Locate the cell with the specified text and output its [x, y] center coordinate. 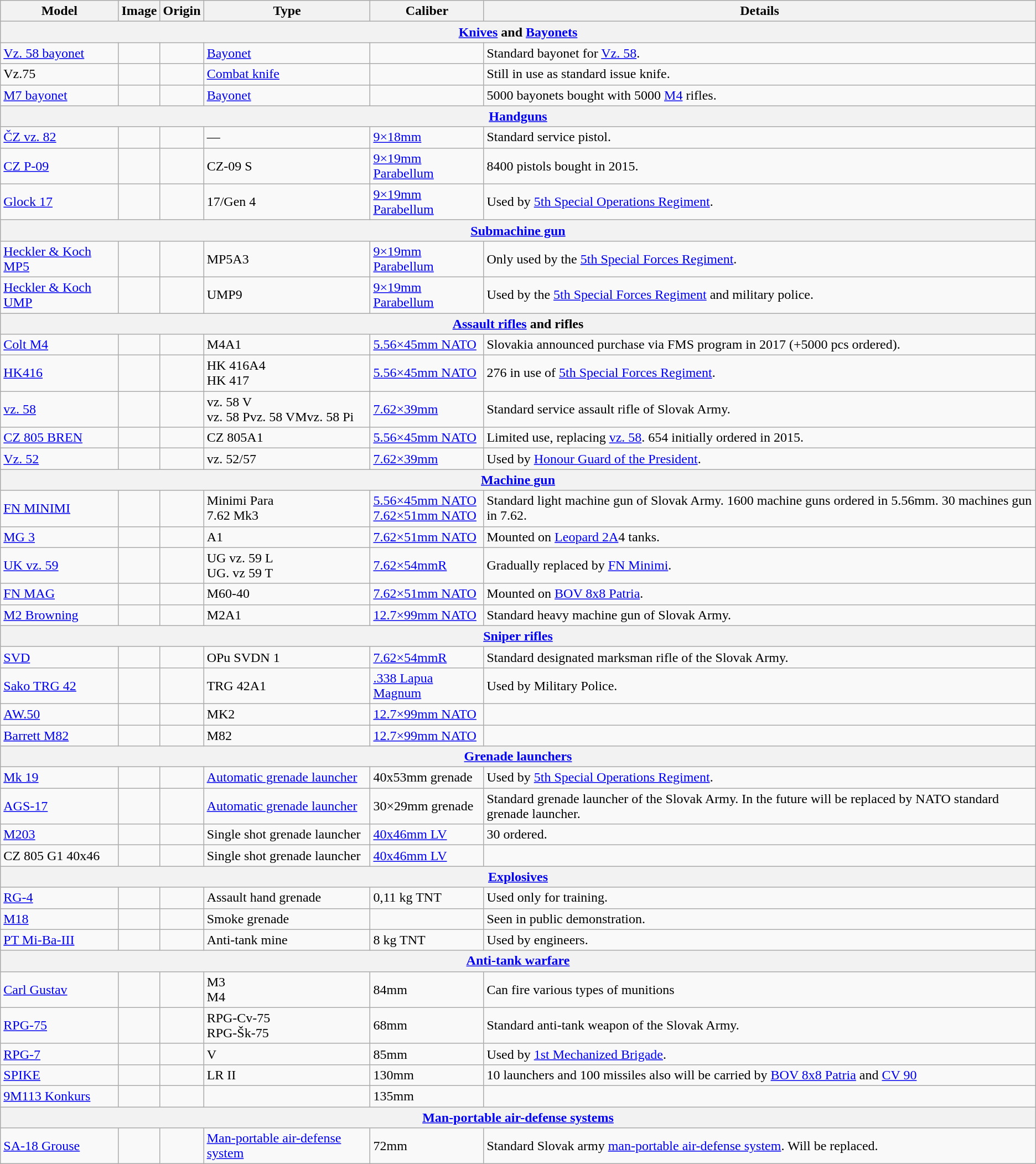
Vz. 58 bayonet [60, 53]
Standard service assault rifle of Slovak Army. [759, 410]
17/Gen 4 [287, 201]
Handguns [518, 116]
5.56×45mm NATO7.62×51mm NATO [427, 508]
Details [759, 11]
AW.50 [60, 714]
SA-18 Grouse [60, 1146]
Grenade launchers [518, 757]
CZ 805A1 [287, 438]
OPu SVDN 1 [287, 657]
Standard service pistol. [759, 137]
130mm [427, 1075]
M203 [60, 835]
M7 bayonet [60, 95]
Standard heavy machine gun of Slovak Army. [759, 615]
.338 Lapua Magnum [427, 685]
Mounted on BOV 8x8 Patria. [759, 594]
40x53mm grenade [427, 778]
9M113 Konkurs [60, 1096]
Used by 1st Mechanized Brigade. [759, 1054]
M60-40 [287, 594]
RPG-7 [60, 1054]
M82 [287, 736]
8400 pistols bought in 2015. [759, 166]
UG vz. 59 LUG. vz 59 T [287, 566]
Image [139, 11]
MP5A3 [287, 259]
10 launchers and 100 missiles also will be carried by BOV 8x8 Patria and CV 90 [759, 1075]
Anti-tank mine [287, 940]
HK416 [60, 373]
Machine gun [518, 480]
— [287, 137]
Anti-tank warfare [518, 961]
68mm [427, 1025]
Standard Slovak army man-portable air-defense system. Will be replaced. [759, 1146]
Used by the 5th Special Forces Regiment and military police. [759, 294]
Heckler & Koch UMP [60, 294]
vz. 58 Vvz. 58 Pvz. 58 VMvz. 58 Pi [287, 410]
V [287, 1054]
M4A1 [287, 345]
CZ P-09 [60, 166]
Man-portable air-defense system [287, 1146]
Glock 17 [60, 201]
Origin [182, 11]
CZ 805 BREN [60, 438]
Heckler & Koch MP5 [60, 259]
AGS-17 [60, 806]
UMP9 [287, 294]
CZ 805 G1 40x46 [60, 856]
ČZ vz. 82 [60, 137]
Used by engineers. [759, 940]
Sako TRG 42 [60, 685]
85mm [427, 1054]
Used by Military Police. [759, 685]
FN MAG [60, 594]
Standard light machine gun of Slovak Army. 1600 machine guns ordered in 5.56mm. 30 machines gun in 7.62. [759, 508]
M18 [60, 919]
Used only for training. [759, 898]
M3M4 [287, 990]
Man-portable air-defense systems [518, 1118]
Assault rifles and rifles [518, 324]
Only used by the 5th Special Forces Regiment. [759, 259]
Standard grenade launcher of the Slovak Army. In the future will be replaced by NATO standard grenade launcher. [759, 806]
5000 bayonets bought with 5000 M4 rifles. [759, 95]
Explosives [518, 877]
Combat knife [287, 74]
Can fire various types of munitions [759, 990]
Used by Honour Guard of the President. [759, 459]
8 kg TNT [427, 940]
Mounted on Leopard 2A4 tanks. [759, 537]
Limited use, replacing vz. 58. 654 initially ordered in 2015. [759, 438]
CZ-09 S [287, 166]
SPIKE [60, 1075]
Knives and Bayonets [518, 32]
PT Mi-Ba-III [60, 940]
Carl Gustav [60, 990]
Gradually replaced by FN Minimi. [759, 566]
276 in use of 5th Special Forces Regiment. [759, 373]
RPG-75 [60, 1025]
Colt M4 [60, 345]
9×18mm [427, 137]
M2 Browning [60, 615]
MK2 [287, 714]
72mm [427, 1146]
Standard bayonet for Vz. 58. [759, 53]
Standard anti-tank weapon of the Slovak Army. [759, 1025]
135mm [427, 1096]
A1 [287, 537]
30 ordered. [759, 835]
Slovakia announced purchase via FMS program in 2017 (+5000 pcs ordered). [759, 345]
0,11 kg TNT [427, 898]
Model [60, 11]
Submachine gun [518, 230]
M2A1 [287, 615]
UK vz. 59 [60, 566]
LR II [287, 1075]
FN MINIMI [60, 508]
SVD [60, 657]
MG 3 [60, 537]
84mm [427, 990]
RG-4 [60, 898]
Mk 19 [60, 778]
Seen in public demonstration. [759, 919]
HK 416A4HK 417 [287, 373]
Still in use as standard issue knife. [759, 74]
30×29mm grenade [427, 806]
Minimi Para7.62 Mk3 [287, 508]
Vz.75 [60, 74]
TRG 42A1 [287, 685]
Vz. 52 [60, 459]
RPG-Cv-75RPG-Šk-75 [287, 1025]
Standard designated marksman rifle of the Slovak Army. [759, 657]
Type [287, 11]
Sniper rifles [518, 636]
vz. 52/57 [287, 459]
Barrett M82 [60, 736]
Smoke grenade [287, 919]
Caliber [427, 11]
Assault hand grenade [287, 898]
vz. 58 [60, 410]
